For the text-containing cell, return its midpoint in (x, y) coordinate format. 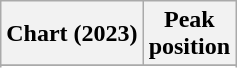
Chart (2023) (72, 34)
Peakposition (189, 34)
